Search for the cell housing the specified text and yield its [x, y] center coordinate. 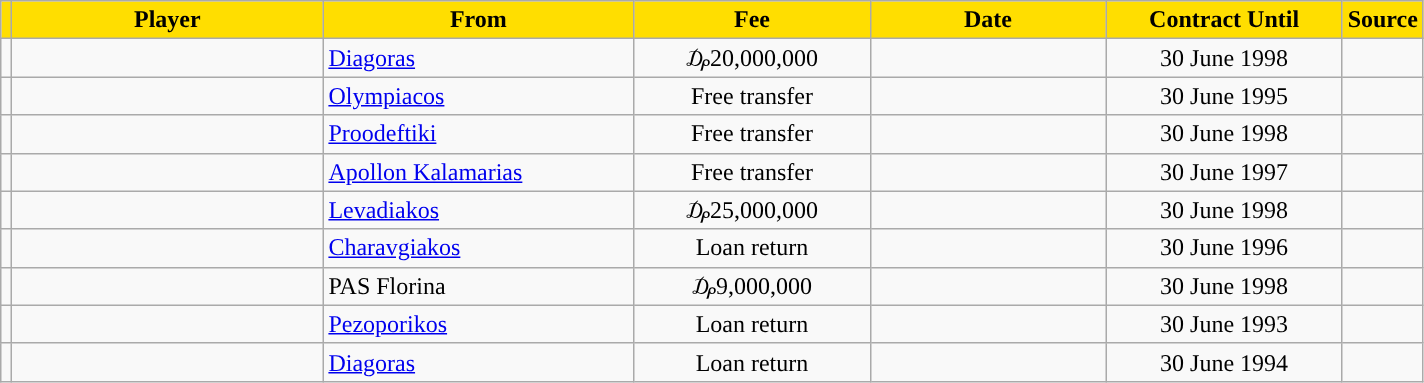
Olympiacos [478, 96]
Charavgiakos [478, 248]
From [478, 20]
Apollon Kalamarias [478, 172]
Pezoporikos [478, 324]
PAS Florina [478, 286]
₯20,000,000 [752, 58]
₯9,000,000 [752, 286]
Source [1382, 20]
30 June 1994 [1224, 362]
30 June 1993 [1224, 324]
Contract Until [1224, 20]
Fee [752, 20]
Player [168, 20]
₯25,000,000 [752, 210]
30 June 1997 [1224, 172]
Levadiakos [478, 210]
Proodeftiki [478, 134]
30 June 1996 [1224, 248]
Date [988, 20]
30 June 1995 [1224, 96]
